Capture the cell that displays the provided text and extract its [X, Y] central coordinate. 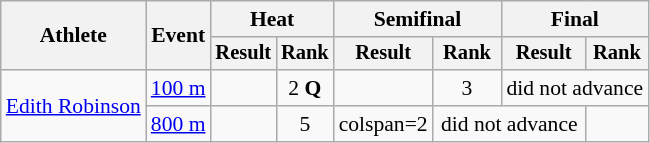
Athlete [74, 36]
Final [574, 19]
Event [178, 36]
800 m [178, 124]
3 [468, 88]
Semifinal [418, 19]
Heat [272, 19]
2 Q [305, 88]
Edith Robinson [74, 106]
5 [305, 124]
100 m [178, 88]
colspan=2 [384, 124]
